Return [X, Y] of the center of cell containing provided text 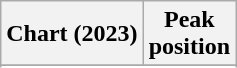
Chart (2023) [72, 34]
Peakposition [189, 34]
